Capture the cell that displays the provided text and extract its [X, Y] central coordinate. 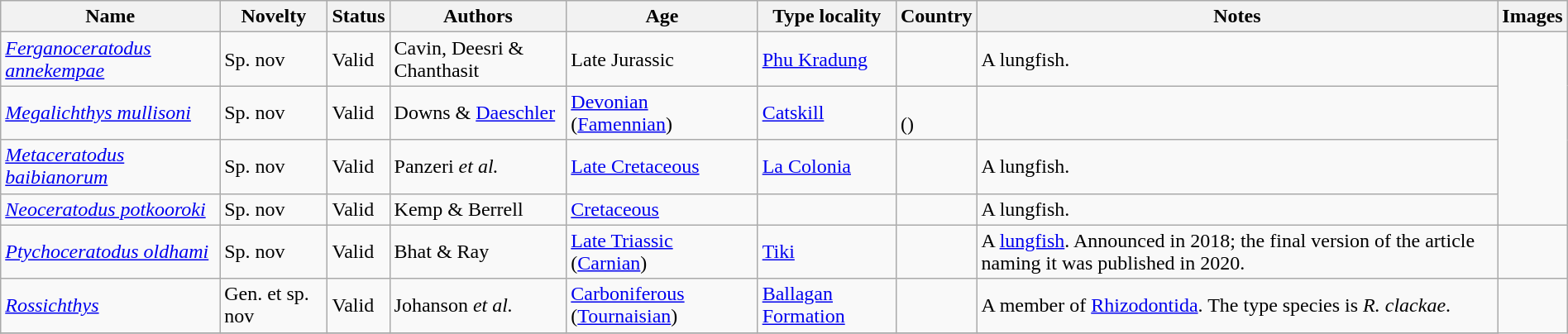
Name [111, 17]
Ferganoceratodus annekempae [111, 60]
Age [662, 17]
Gen. et sp. nov [274, 306]
Late Triassic (Carnian) [662, 251]
Carboniferous (Tournaisian) [662, 306]
Notes [1237, 17]
A lungfish. Announced in 2018; the final version of the article naming it was published in 2020. [1237, 251]
Devonian (Famennian) [662, 112]
Downs & Daeschler [478, 112]
Country [936, 17]
Novelty [274, 17]
Rossichthys [111, 306]
Kemp & Berrell [478, 209]
Johanson et al. [478, 306]
Ballagan Formation [827, 306]
Cavin, Deesri & Chanthasit [478, 60]
Megalichthys mullisoni [111, 112]
A member of Rhizodontida. The type species is R. clackae. [1237, 306]
Cretaceous [662, 209]
Ptychoceratodus oldhami [111, 251]
Type locality [827, 17]
Metaceratodus baibianorum [111, 167]
La Colonia [827, 167]
Status [359, 17]
Neoceratodus potkooroki [111, 209]
Late Jurassic [662, 60]
Images [1532, 17]
Phu Kradung [827, 60]
Catskill [827, 112]
Authors [478, 17]
Tiki [827, 251]
() [936, 112]
Bhat & Ray [478, 251]
Panzeri et al. [478, 167]
Late Cretaceous [662, 167]
